Find where the given text appears and provide that cell's center as (X, Y) coordinate. 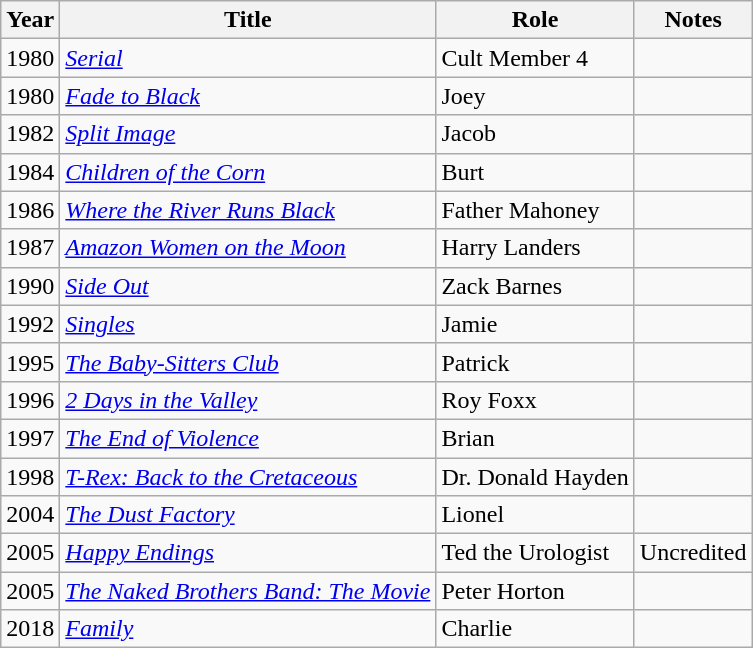
Charlie (535, 629)
The Baby-Sitters Club (248, 362)
Roy Foxx (535, 400)
The Dust Factory (248, 515)
1997 (30, 438)
Peter Horton (535, 591)
Fade to Black (248, 96)
Amazon Women on the Moon (248, 248)
2018 (30, 629)
1995 (30, 362)
Singles (248, 324)
1990 (30, 286)
Lionel (535, 515)
Split Image (248, 134)
Patrick (535, 362)
Children of the Corn (248, 172)
T-Rex: Back to the Cretaceous (248, 477)
Happy Endings (248, 553)
Role (535, 20)
1982 (30, 134)
Burt (535, 172)
2 Days in the Valley (248, 400)
The End of Violence (248, 438)
Ted the Urologist (535, 553)
Year (30, 20)
1996 (30, 400)
1987 (30, 248)
1984 (30, 172)
Notes (693, 20)
Where the River Runs Black (248, 210)
Cult Member 4 (535, 58)
Serial (248, 58)
Uncredited (693, 553)
Harry Landers (535, 248)
Brian (535, 438)
2004 (30, 515)
Family (248, 629)
Jacob (535, 134)
1998 (30, 477)
The Naked Brothers Band: The Movie (248, 591)
Jamie (535, 324)
Zack Barnes (535, 286)
Joey (535, 96)
Dr. Donald Hayden (535, 477)
1992 (30, 324)
Father Mahoney (535, 210)
Side Out (248, 286)
1986 (30, 210)
Title (248, 20)
